For the text-containing cell, return its midpoint in [X, Y] coordinate format. 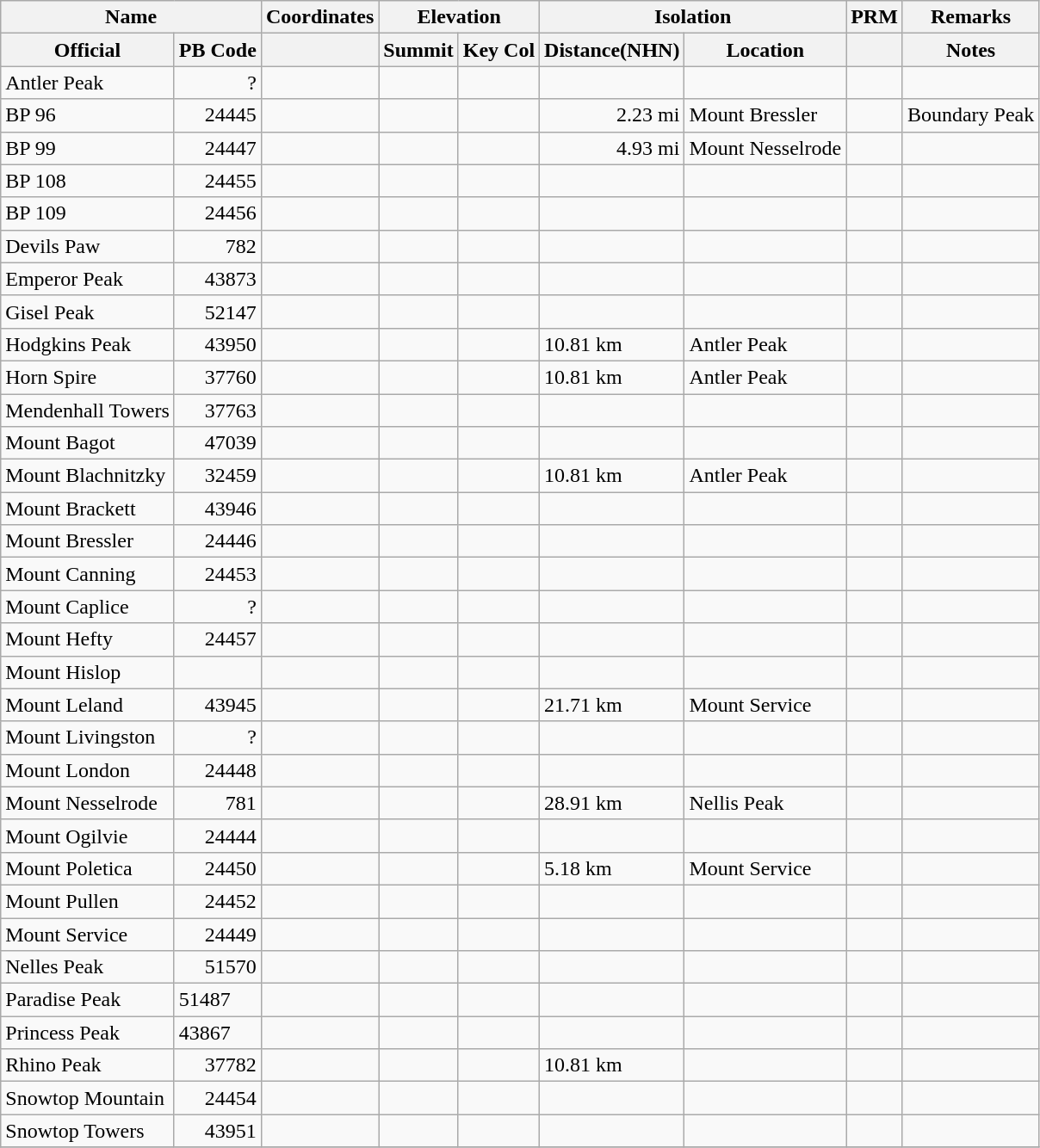
Mount Canning [88, 574]
32459 [217, 476]
Snowtop Towers [88, 1131]
Gisel Peak [88, 312]
43951 [217, 1131]
Mount Blachnitzky [88, 476]
Mount Ogilvie [88, 836]
Mount Leland [88, 705]
24452 [217, 901]
24448 [217, 770]
Hodgkins Peak [88, 344]
24457 [217, 639]
Horn Spire [88, 377]
BP 108 [88, 181]
24454 [217, 1098]
24455 [217, 181]
Name [131, 17]
Mount Hislop [88, 672]
51570 [217, 967]
Snowtop Mountain [88, 1098]
43950 [217, 344]
Mount Brackett [88, 509]
Location [765, 50]
BP 109 [88, 213]
Mount Bagot [88, 443]
37760 [217, 377]
24446 [217, 541]
PB Code [217, 50]
PRM [875, 17]
BP 99 [88, 148]
Elevation [460, 17]
Mount Livingston [88, 738]
Paradise Peak [88, 1000]
Distance(NHN) [612, 50]
Summit [418, 50]
28.91 km [612, 803]
5.18 km [612, 868]
Key Col [498, 50]
37763 [217, 410]
Mount Poletica [88, 868]
24447 [217, 148]
4.93 mi [612, 148]
24450 [217, 868]
Mendenhall Towers [88, 410]
Isolation [693, 17]
Remarks [970, 17]
52147 [217, 312]
Mount Hefty [88, 639]
43873 [217, 279]
Notes [970, 50]
43946 [217, 509]
43867 [217, 1033]
24456 [217, 213]
21.71 km [612, 705]
Boundary Peak [970, 115]
Nellis Peak [765, 803]
Princess Peak [88, 1033]
24445 [217, 115]
24453 [217, 574]
51487 [217, 1000]
Rhino Peak [88, 1065]
782 [217, 246]
BP 96 [88, 115]
Official [88, 50]
Mount Caplice [88, 607]
Mount Pullen [88, 901]
43945 [217, 705]
Devils Paw [88, 246]
24449 [217, 934]
2.23 mi [612, 115]
37782 [217, 1065]
Coordinates [319, 17]
Emperor Peak [88, 279]
24444 [217, 836]
Nelles Peak [88, 967]
47039 [217, 443]
781 [217, 803]
Mount London [88, 770]
